Pinpoint the cell where the given text exists, returning its [X, Y] midpoint coordinate. 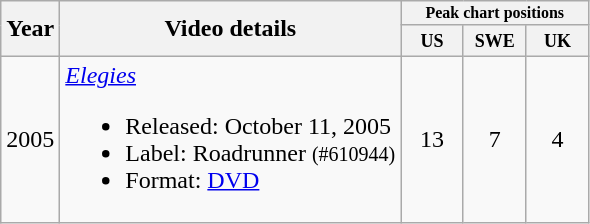
UK [558, 40]
ElegiesReleased: October 11, 2005Label: Roadrunner (#610944)Format: DVD [230, 140]
Video details [230, 29]
Peak chart positions [495, 13]
4 [558, 140]
2005 [30, 140]
7 [494, 140]
13 [432, 140]
SWE [494, 40]
US [432, 40]
Year [30, 29]
